Identify which cell holds the provided text, then report its [x, y] central coordinate. 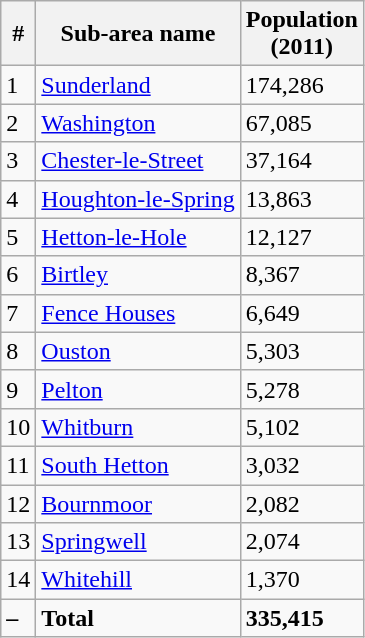
Birtley [138, 275]
11 [18, 465]
12 [18, 503]
– [18, 618]
174,286 [302, 85]
9 [18, 389]
3 [18, 161]
Whitburn [138, 427]
South Hetton [138, 465]
Houghton-le-Spring [138, 199]
14 [18, 580]
8 [18, 351]
Sunderland [138, 85]
Chester-le-Street [138, 161]
2,082 [302, 503]
Fence Houses [138, 313]
1 [18, 85]
8,367 [302, 275]
Ouston [138, 351]
12,127 [302, 237]
Pelton [138, 389]
67,085 [302, 123]
2 [18, 123]
Hetton-le-Hole [138, 237]
3,032 [302, 465]
335,415 [302, 618]
Washington [138, 123]
6,649 [302, 313]
Bournmoor [138, 503]
6 [18, 275]
# [18, 34]
5,102 [302, 427]
2,074 [302, 542]
Sub-area name [138, 34]
Total [138, 618]
37,164 [302, 161]
5 [18, 237]
5,278 [302, 389]
13,863 [302, 199]
Population(2011) [302, 34]
5,303 [302, 351]
Whitehill [138, 580]
7 [18, 313]
10 [18, 427]
13 [18, 542]
Springwell [138, 542]
1,370 [302, 580]
4 [18, 199]
